Capture the cell that displays the provided text and extract its (X, Y) central coordinate. 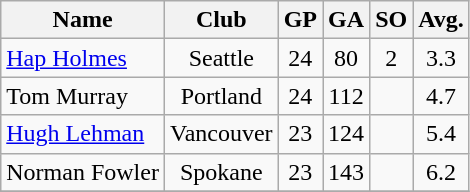
112 (346, 96)
6.2 (442, 172)
124 (346, 134)
4.7 (442, 96)
Hap Holmes (83, 58)
Portland (221, 96)
3.3 (442, 58)
Tom Murray (83, 96)
143 (346, 172)
80 (346, 58)
2 (392, 58)
Club (221, 20)
Vancouver (221, 134)
Avg. (442, 20)
SO (392, 20)
GP (300, 20)
Seattle (221, 58)
Spokane (221, 172)
Name (83, 20)
Norman Fowler (83, 172)
Hugh Lehman (83, 134)
5.4 (442, 134)
GA (346, 20)
